Return the (X, Y) coordinate for the center point of the cell that contains the specified text.  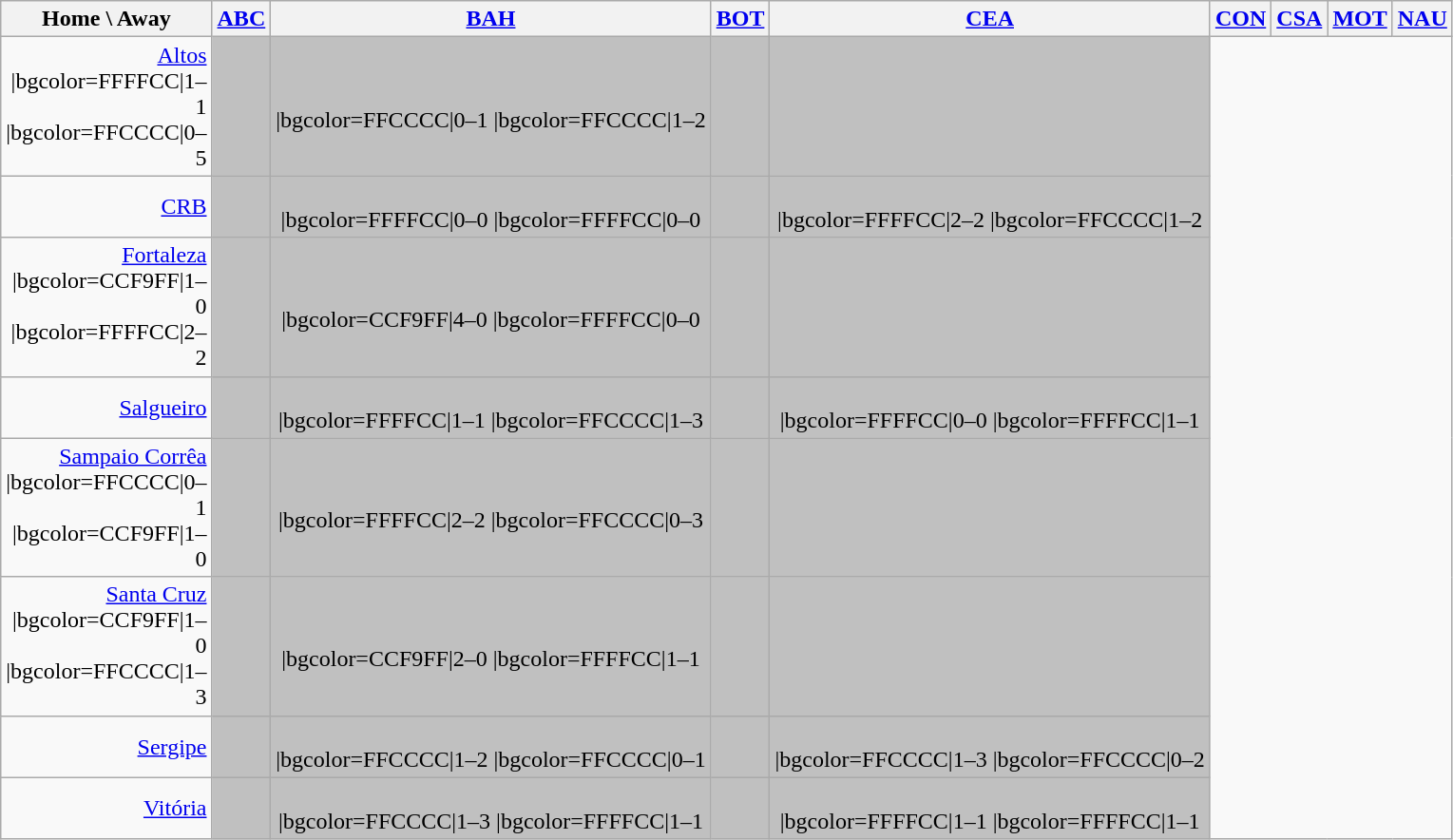
Salgueiro (106, 407)
Home \ Away (106, 19)
|bgcolor=FFFFCC|0–0 |bgcolor=FFFFCC|1–1 (990, 407)
|bgcolor=FFFFCC|1–1 |bgcolor=FFFFCC|1–1 (990, 808)
Fortaleza|bgcolor=CCF9FF|1–0 |bgcolor=FFFFCC|2–2 (106, 307)
|bgcolor=FFCCCC|1–2 |bgcolor=FFCCCC|0–1 (490, 747)
ABC (241, 19)
Vitória (106, 808)
Sampaio Corrêa|bgcolor=FFCCCC|0–1 |bgcolor=CCF9FF|1–0 (106, 507)
CEA (990, 19)
CRB (106, 207)
BOT (740, 19)
|bgcolor=CCF9FF|4–0 |bgcolor=FFFFCC|0–0 (490, 307)
|bgcolor=FFFFCC|2–2 |bgcolor=FFCCCC|0–3 (490, 507)
MOT (1360, 19)
BAH (490, 19)
|bgcolor=FFFFCC|0–0 |bgcolor=FFFFCC|0–0 (490, 207)
NAU (1422, 19)
|bgcolor=CCF9FF|2–0 |bgcolor=FFFFCC|1–1 (490, 646)
|bgcolor=FFCCCC|0–1 |bgcolor=FFCCCC|1–2 (490, 106)
CSA (1300, 19)
|bgcolor=FFFFCC|1–1 |bgcolor=FFCCCC|1–3 (490, 407)
|bgcolor=FFFFCC|2–2 |bgcolor=FFCCCC|1–2 (990, 207)
CON (1240, 19)
|bgcolor=FFCCCC|1–3 |bgcolor=FFCCCC|0–2 (990, 747)
Altos|bgcolor=FFFFCC|1–1 |bgcolor=FFCCCC|0–5 (106, 106)
|bgcolor=FFCCCC|1–3 |bgcolor=FFFFCC|1–1 (490, 808)
Santa Cruz|bgcolor=CCF9FF|1–0 |bgcolor=FFCCCC|1–3 (106, 646)
Sergipe (106, 747)
